Locate the cell with the specified text and output its [X, Y] center coordinate. 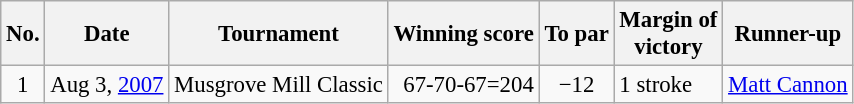
Winning score [464, 34]
Date [107, 34]
67-70-67=204 [464, 85]
Aug 3, 2007 [107, 85]
−12 [576, 85]
1 stroke [668, 85]
To par [576, 34]
Musgrove Mill Classic [278, 85]
Tournament [278, 34]
Margin ofvictory [668, 34]
Runner-up [788, 34]
Matt Cannon [788, 85]
No. [23, 34]
1 [23, 85]
